For the text-containing cell, return its midpoint in (x, y) coordinate format. 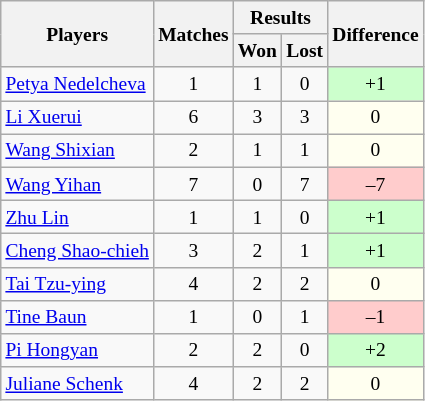
Tine Baun (78, 316)
Won (257, 50)
Zhu Lin (78, 216)
Petya Nedelcheva (78, 84)
Wang Shixian (78, 150)
Players (78, 34)
Pi Hongyan (78, 350)
Matches (194, 34)
Results (280, 18)
Tai Tzu-ying (78, 284)
–7 (376, 184)
6 (194, 118)
Wang Yihan (78, 184)
Lost (305, 50)
–1 (376, 316)
Difference (376, 34)
+2 (376, 350)
Juliane Schenk (78, 384)
Cheng Shao-chieh (78, 250)
Li Xuerui (78, 118)
